Provide the [X, Y] coordinate of the cell's center where the given text is located.  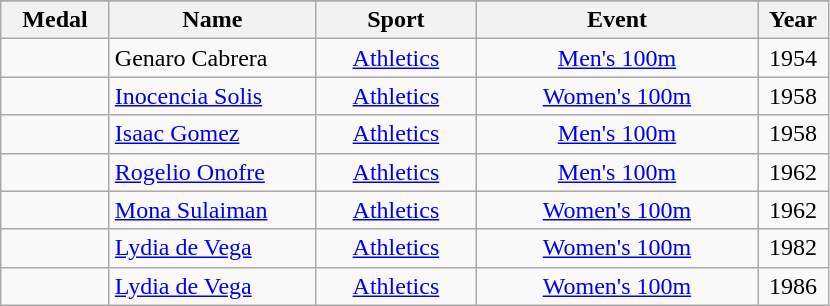
Year [794, 20]
1986 [794, 286]
Event [616, 20]
Inocencia Solis [212, 96]
Isaac Gomez [212, 134]
1954 [794, 58]
Mona Sulaiman [212, 210]
1982 [794, 248]
Rogelio Onofre [212, 172]
Sport [396, 20]
Medal [56, 20]
Genaro Cabrera [212, 58]
Name [212, 20]
